Determine the (x, y) coordinate at the center of the cell enclosing the given text.  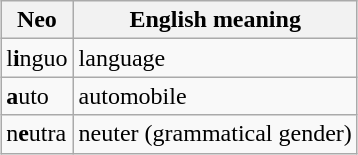
neuter (grammatical gender) (215, 134)
linguo (37, 58)
language (215, 58)
auto (37, 96)
automobile (215, 96)
neutra (37, 134)
English meaning (215, 20)
Neo (37, 20)
